From the cell containing the given text, extract its center point as [x, y] coordinate. 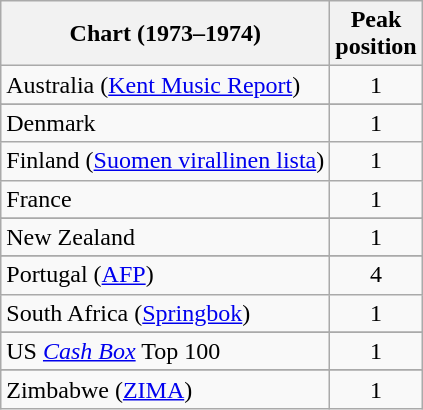
Portugal (AFP) [166, 275]
4 [376, 275]
New Zealand [166, 237]
Denmark [166, 123]
Zimbabwe (ZIMA) [166, 389]
Finland (Suomen virallinen lista) [166, 161]
France [166, 199]
Peakposition [376, 34]
US Cash Box Top 100 [166, 351]
South Africa (Springbok) [166, 313]
Australia (Kent Music Report) [166, 85]
Chart (1973–1974) [166, 34]
